Return (X, Y) of the center of cell containing provided text 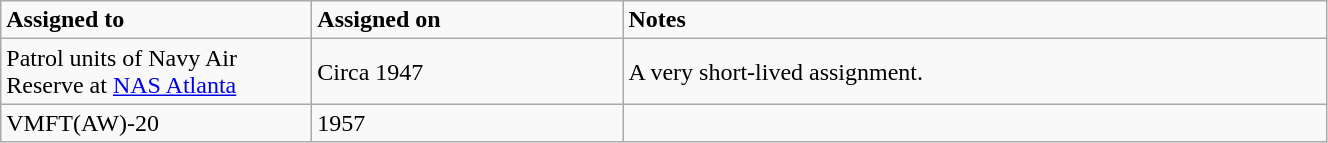
Patrol units of Navy Air Reserve at NAS Atlanta (156, 72)
A very short-lived assignment. (975, 72)
1957 (468, 123)
Assigned to (156, 20)
Circa 1947 (468, 72)
Notes (975, 20)
VMFT(AW)-20 (156, 123)
Assigned on (468, 20)
